Search for the cell housing the specified text and yield its (X, Y) center coordinate. 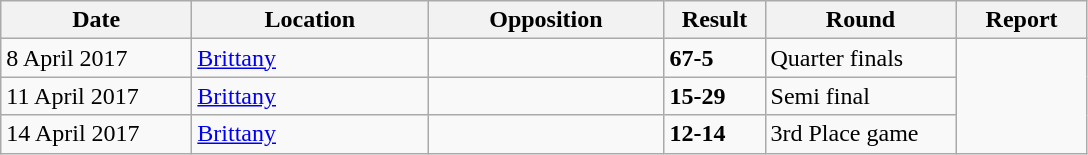
Report (1022, 20)
12-14 (714, 134)
Round (860, 20)
15-29 (714, 96)
3rd Place game (860, 134)
Quarter finals (860, 58)
Location (310, 20)
14 April 2017 (96, 134)
67-5 (714, 58)
8 April 2017 (96, 58)
Date (96, 20)
Semi final (860, 96)
Result (714, 20)
Opposition (546, 20)
11 April 2017 (96, 96)
